Return [X, Y] of the center of cell containing provided text 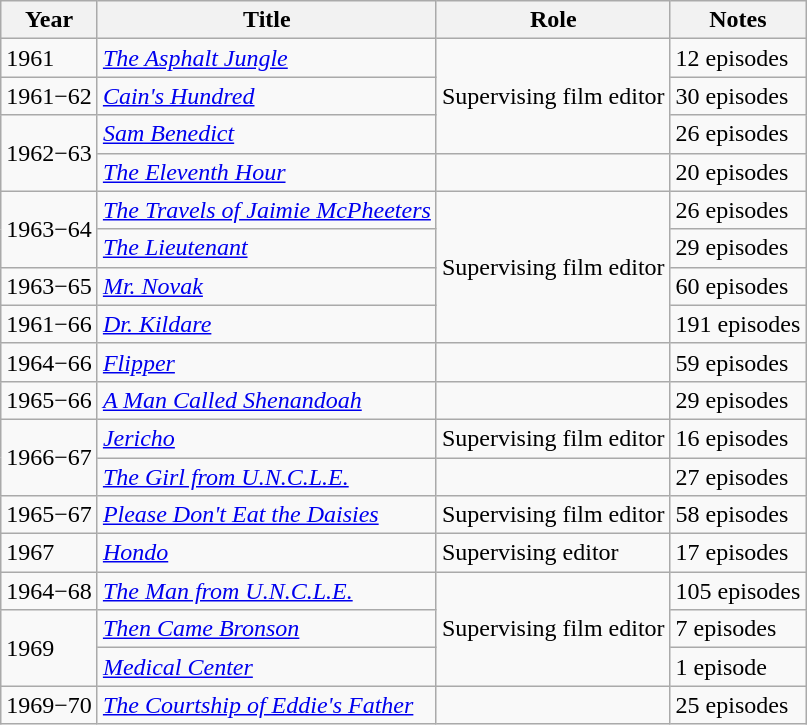
27 episodes [738, 477]
The Eleventh Hour [266, 172]
1961−62 [50, 96]
30 episodes [738, 96]
Then Came Bronson [266, 629]
20 episodes [738, 172]
The Courtship of Eddie's Father [266, 705]
105 episodes [738, 591]
25 episodes [738, 705]
1964−66 [50, 362]
191 episodes [738, 324]
Title [266, 20]
1965−66 [50, 400]
Cain's Hundred [266, 96]
Flipper [266, 362]
1966−67 [50, 457]
1963−65 [50, 286]
59 episodes [738, 362]
60 episodes [738, 286]
Please Don't Eat the Daisies [266, 515]
7 episodes [738, 629]
Supervising editor [553, 553]
1961 [50, 58]
Hondo [266, 553]
Sam Benedict [266, 134]
1963−64 [50, 229]
Mr. Novak [266, 286]
1964−68 [50, 591]
The Asphalt Jungle [266, 58]
16 episodes [738, 438]
The Girl from U.N.C.L.E. [266, 477]
1965−67 [50, 515]
1962−63 [50, 153]
17 episodes [738, 553]
1 episode [738, 667]
1969−70 [50, 705]
1967 [50, 553]
Year [50, 20]
1961−66 [50, 324]
The Travels of Jaimie McPheeters [266, 210]
Jericho [266, 438]
Role [553, 20]
Medical Center [266, 667]
58 episodes [738, 515]
A Man Called Shenandoah [266, 400]
Dr. Kildare [266, 324]
The Man from U.N.C.L.E. [266, 591]
1969 [50, 648]
12 episodes [738, 58]
Notes [738, 20]
The Lieutenant [266, 248]
